Locate the cell with the specified text and output its (x, y) center coordinate. 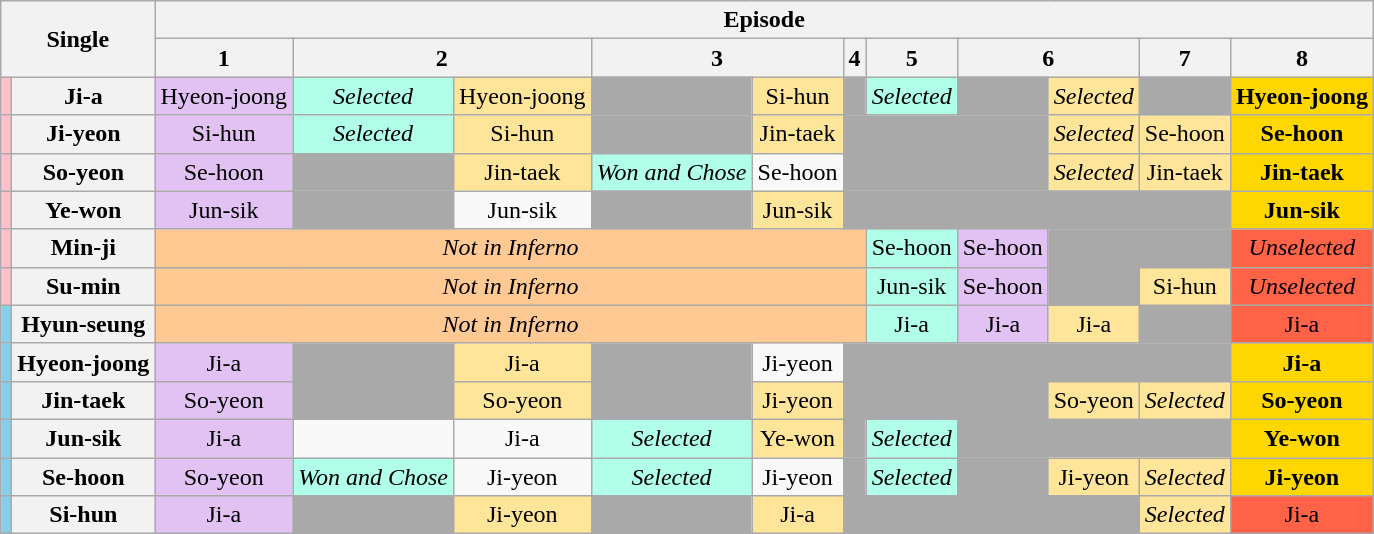
3 (717, 58)
8 (1302, 58)
2 (442, 58)
5 (912, 58)
Su-min (84, 286)
Episode (764, 20)
Min-ji (84, 248)
7 (1184, 58)
1 (224, 58)
Hyun-seung (84, 324)
Single (78, 39)
6 (1048, 58)
4 (854, 58)
